Pinpoint the cell where the given text exists, returning its (X, Y) midpoint coordinate. 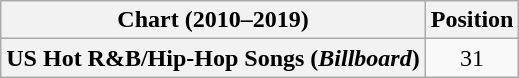
Chart (2010–2019) (213, 20)
US Hot R&B/Hip-Hop Songs (Billboard) (213, 58)
31 (472, 58)
Position (472, 20)
